Return the (x, y) coordinate for the center point of the cell that contains the specified text.  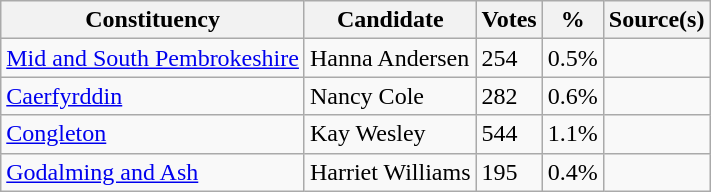
Harriet Williams (390, 172)
254 (509, 58)
Votes (509, 20)
0.4% (572, 172)
% (572, 20)
195 (509, 172)
Godalming and Ash (153, 172)
Kay Wesley (390, 134)
0.5% (572, 58)
Mid and South Pembrokeshire (153, 58)
0.6% (572, 96)
1.1% (572, 134)
Candidate (390, 20)
Nancy Cole (390, 96)
Caerfyrddin (153, 96)
282 (509, 96)
Constituency (153, 20)
544 (509, 134)
Source(s) (656, 20)
Hanna Andersen (390, 58)
Congleton (153, 134)
